Locate the cell with the specified text and output its (X, Y) center coordinate. 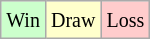
Draw (72, 20)
Win (24, 20)
Loss (126, 20)
